Pinpoint the cell where the given text exists, returning its [x, y] midpoint coordinate. 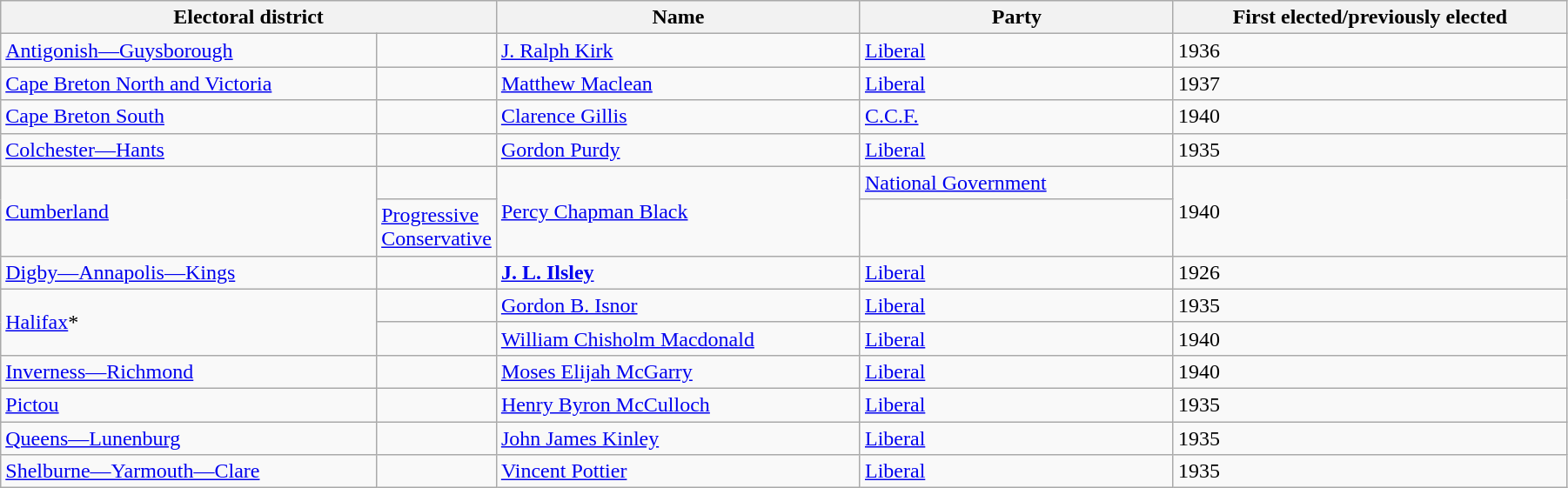
1937 [1370, 84]
Name [678, 17]
Party [1016, 17]
Colchester—Hants [189, 150]
Cape Breton North and Victoria [189, 84]
Pictou [189, 404]
Henry Byron McCulloch [678, 404]
Halifax* [189, 322]
Digby—Annapolis—Kings [189, 272]
Queens—Lunenburg [189, 438]
First elected/previously elected [1370, 17]
Gordon Purdy [678, 150]
Shelburne—Yarmouth—Clare [189, 471]
Cape Breton South [189, 117]
Percy Chapman Black [678, 211]
J. Ralph Kirk [678, 50]
Matthew Maclean [678, 84]
Progressive Conservative [437, 228]
1926 [1370, 272]
J. L. Ilsley [678, 272]
Gordon B. Isnor [678, 305]
Moses Elijah McGarry [678, 371]
Cumberland [189, 211]
National Government [1016, 183]
William Chisholm Macdonald [678, 338]
John James Kinley [678, 438]
Clarence Gillis [678, 117]
Antigonish—Guysborough [189, 50]
C.C.F. [1016, 117]
1936 [1370, 50]
Vincent Pottier [678, 471]
Electoral district [249, 17]
Inverness—Richmond [189, 371]
